Return the [X, Y] coordinate for the center point of the cell that contains the specified text.  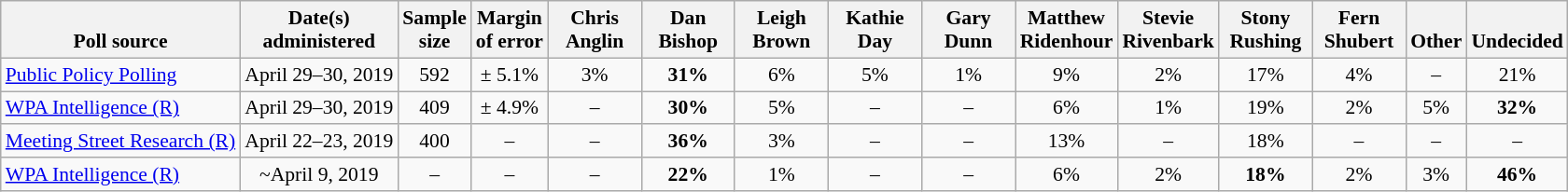
30% [688, 108]
GaryDunn [969, 30]
KathieDay [875, 30]
17% [1266, 75]
400 [434, 142]
36% [688, 142]
Samplesize [434, 30]
StevieRivenbark [1168, 30]
~April 9, 2019 [319, 174]
Undecided [1517, 30]
Date(s)administered [319, 30]
46% [1517, 174]
± 5.1% [510, 75]
Poll source [120, 30]
FernShubert [1359, 30]
ChrisAnglin [595, 30]
DanBishop [688, 30]
StonyRushing [1266, 30]
21% [1517, 75]
April 22–23, 2019 [319, 142]
Meeting Street Research (R) [120, 142]
± 4.9% [510, 108]
13% [1067, 142]
MatthewRidenhour [1067, 30]
592 [434, 75]
LeighBrown [781, 30]
Marginof error [510, 30]
409 [434, 108]
31% [688, 75]
22% [688, 174]
32% [1517, 108]
9% [1067, 75]
Other [1435, 30]
Public Policy Polling [120, 75]
19% [1266, 108]
4% [1359, 75]
